Scan for the cell matching the given text and deliver its [x, y] coordinate at center. 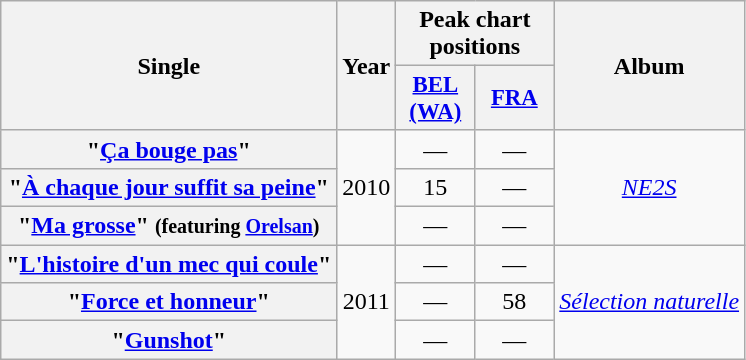
"L'histoire d'un mec qui coule" [169, 264]
"À chaque jour suffit sa peine" [169, 187]
2010 [366, 187]
Single [169, 66]
"Gunshot" [169, 340]
"Ça bouge pas" [169, 149]
15 [436, 187]
Sélection naturelle [650, 302]
Album [650, 66]
"Ma grosse" (featuring Orelsan) [169, 226]
2011 [366, 302]
Year [366, 66]
58 [514, 302]
FRA [514, 98]
NE2S [650, 187]
Peak chart positions [475, 34]
"Force et honneur" [169, 302]
BEL (WA) [436, 98]
